Determine the [X, Y] coordinate at the center of the cell enclosing the given text.  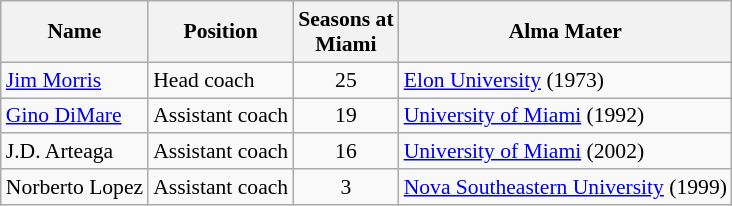
3 [346, 187]
Alma Mater [566, 32]
Jim Morris [74, 80]
Seasons atMiami [346, 32]
Norberto Lopez [74, 187]
Position [220, 32]
Nova Southeastern University (1999) [566, 187]
University of Miami (1992) [566, 116]
Gino DiMare [74, 116]
J.D. Arteaga [74, 152]
Head coach [220, 80]
Name [74, 32]
19 [346, 116]
Elon University (1973) [566, 80]
University of Miami (2002) [566, 152]
25 [346, 80]
16 [346, 152]
